Capture the cell that displays the provided text and extract its (x, y) central coordinate. 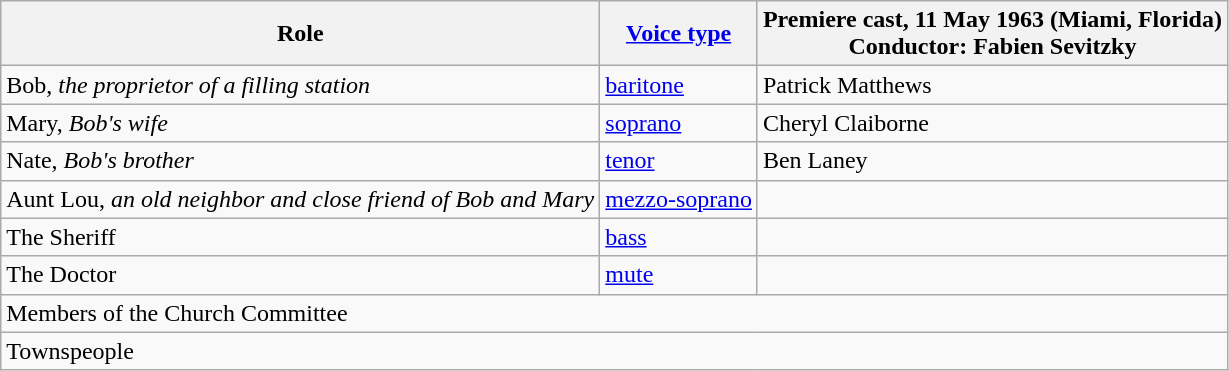
Premiere cast, 11 May 1963 (Miami, Florida)Conductor: Fabien Sevitzky (992, 34)
mezzo-soprano (679, 199)
Aunt Lou, an old neighbor and close friend of Bob and Mary (300, 199)
baritone (679, 85)
mute (679, 275)
Members of the Church Committee (614, 313)
Townspeople (614, 351)
Nate, Bob's brother (300, 161)
Patrick Matthews (992, 85)
Cheryl Claiborne (992, 123)
bass (679, 237)
tenor (679, 161)
The Doctor (300, 275)
Voice type (679, 34)
Bob, the proprietor of a filling station (300, 85)
Mary, Bob's wife (300, 123)
Ben Laney (992, 161)
Role (300, 34)
soprano (679, 123)
The Sheriff (300, 237)
